Search for the cell housing the specified text and yield its [X, Y] center coordinate. 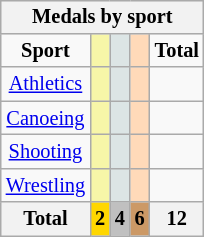
4 [120, 219]
6 [140, 219]
Athletics [46, 84]
Medals by sport [102, 17]
Shooting [46, 152]
12 [177, 219]
Canoeing [46, 118]
Sport [46, 51]
Wrestling [46, 185]
2 [100, 219]
